Output the [x, y] coordinate of the center of the cell containing the given text.  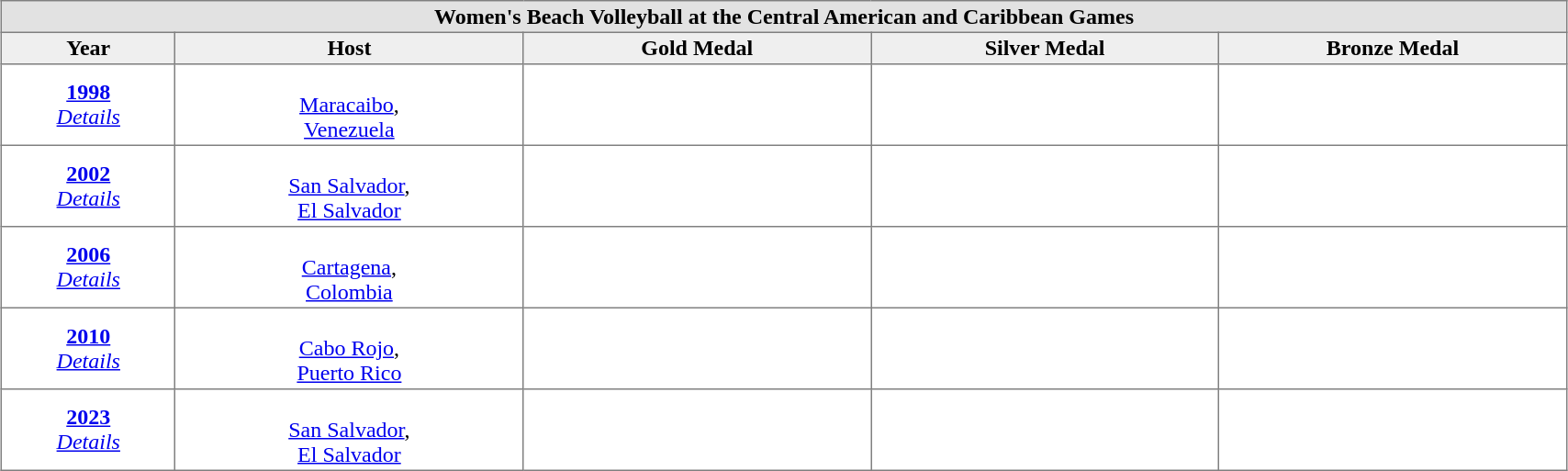
2006Details [88, 267]
Cabo Rojo, Puerto Rico [349, 348]
Host [349, 48]
1998Details [88, 105]
Year [88, 48]
Bronze Medal [1394, 48]
2010Details [88, 348]
Women's Beach Volleyball at the Central American and Caribbean Games [784, 17]
2023Details [88, 430]
Maracaibo, Venezuela [349, 105]
2002Details [88, 185]
Gold Medal [698, 48]
Cartagena, Colombia [349, 267]
Silver Medal [1045, 48]
